Return the (x, y) coordinate for the center point of the cell that contains the specified text.  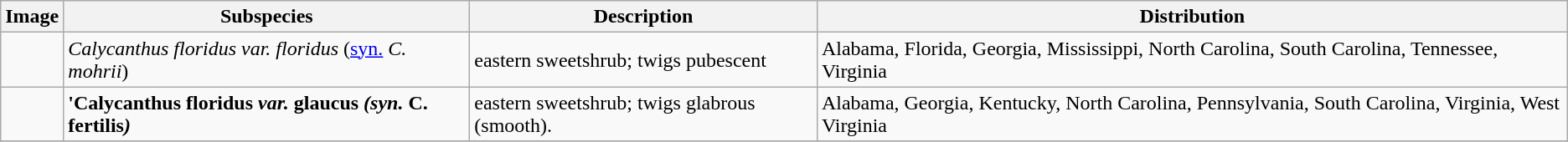
Subspecies (266, 17)
'Calycanthus floridus var. glaucus (syn. C. fertilis) (266, 114)
eastern sweetshrub; twigs glabrous (smooth). (643, 114)
Alabama, Florida, Georgia, Mississippi, North Carolina, South Carolina, Tennessee, Virginia (1192, 60)
Image (32, 17)
Calycanthus floridus var. floridus (syn. C. mohrii) (266, 60)
Distribution (1192, 17)
Description (643, 17)
Alabama, Georgia, Kentucky, North Carolina, Pennsylvania, South Carolina, Virginia, West Virginia (1192, 114)
eastern sweetshrub; twigs pubescent (643, 60)
